Pinpoint the cell where the given text exists, returning its [x, y] midpoint coordinate. 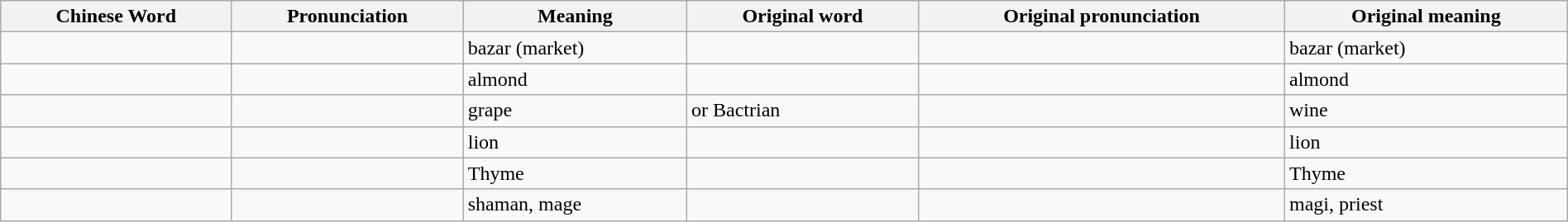
grape [575, 111]
magi, priest [1427, 205]
shaman, mage [575, 205]
Pronunciation [347, 17]
Original word [802, 17]
Meaning [575, 17]
Original pronunciation [1102, 17]
Chinese Word [116, 17]
wine [1427, 111]
Original meaning [1427, 17]
or Bactrian [802, 111]
